Detect which cell encompasses the target text, then output its (X, Y) center coordinate. 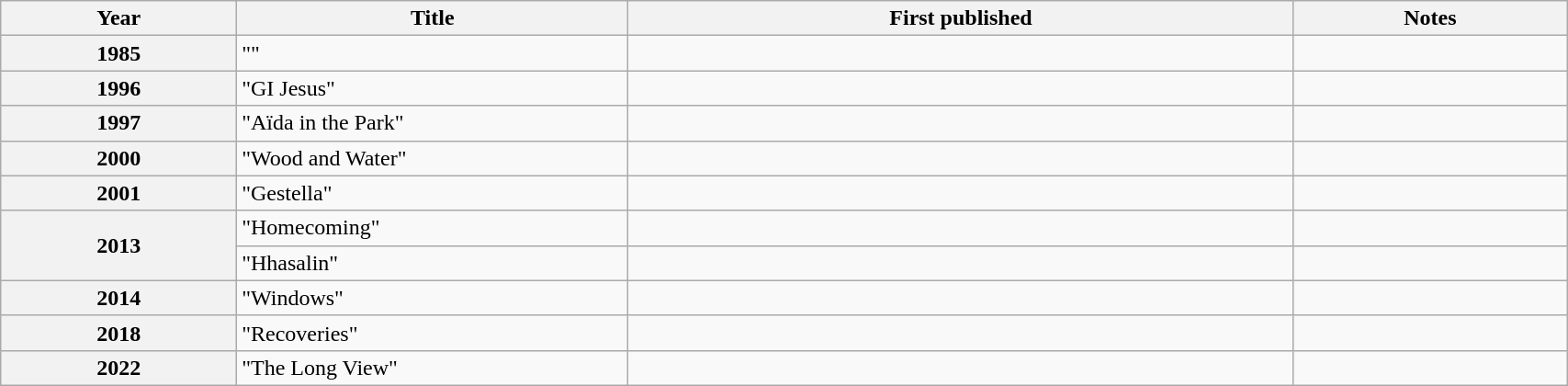
2022 (119, 368)
1996 (119, 88)
1997 (119, 123)
"Gestella" (433, 193)
2013 (119, 245)
Title (433, 18)
"The Long View" (433, 368)
2014 (119, 298)
1985 (119, 53)
First published (961, 18)
2001 (119, 193)
Year (119, 18)
"Wood and Water" (433, 158)
"Recoveries" (433, 333)
Notes (1430, 18)
2000 (119, 158)
"GI Jesus" (433, 88)
2018 (119, 333)
"Aïda in the Park" (433, 123)
"Homecoming" (433, 228)
"Hhasalin" (433, 263)
"Windows" (433, 298)
"" (433, 53)
